Identify which cell holds the provided text, then report its (x, y) central coordinate. 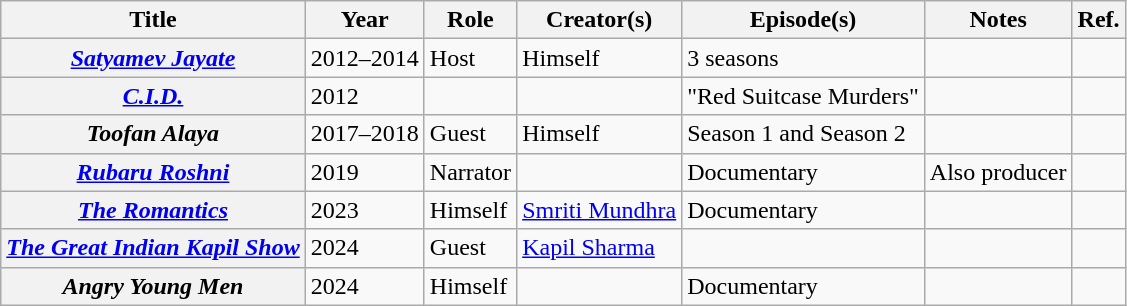
The Great Indian Kapil Show (153, 248)
Narrator (470, 172)
Also producer (998, 172)
Ref. (1098, 20)
2017–2018 (364, 134)
Rubaru Roshni (153, 172)
2012–2014 (364, 58)
Role (470, 20)
Year (364, 20)
2012 (364, 96)
Satyamev Jayate (153, 58)
C.I.D. (153, 96)
Title (153, 20)
Angry Young Men (153, 286)
Toofan Alaya (153, 134)
2023 (364, 210)
2019 (364, 172)
Season 1 and Season 2 (804, 134)
"Red Suitcase Murders" (804, 96)
Kapil Sharma (600, 248)
Host (470, 58)
3 seasons (804, 58)
Smriti Mundhra (600, 210)
Notes (998, 20)
The Romantics (153, 210)
Episode(s) (804, 20)
Creator(s) (600, 20)
